From the cell containing the given text, extract its center point as [X, Y] coordinate. 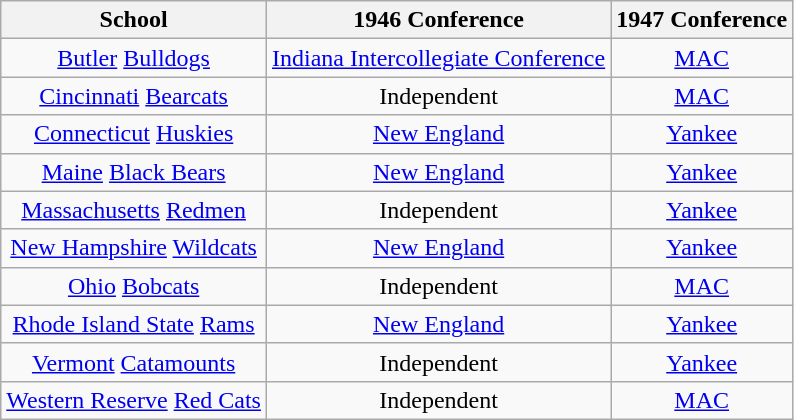
New Hampshire Wildcats [134, 248]
1947 Conference [702, 20]
1946 Conference [438, 20]
Butler Bulldogs [134, 58]
Cincinnati Bearcats [134, 96]
Ohio Bobcats [134, 286]
Rhode Island State Rams [134, 324]
Western Reserve Red Cats [134, 400]
Vermont Catamounts [134, 362]
Connecticut Huskies [134, 134]
School [134, 20]
Indiana Intercollegiate Conference [438, 58]
Massachusetts Redmen [134, 210]
Maine Black Bears [134, 172]
